Search for the cell housing the specified text and yield its [X, Y] center coordinate. 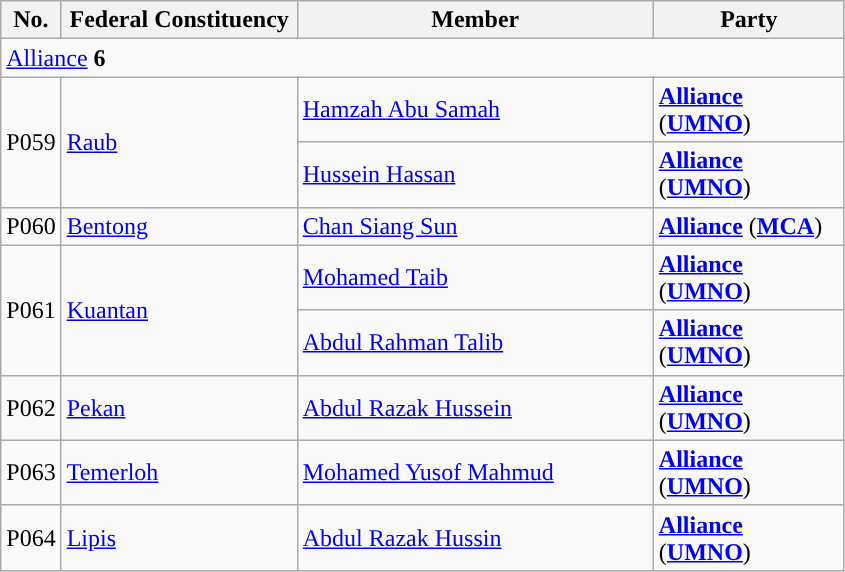
Mohamed Yusof Mahmud [475, 472]
P064 [31, 538]
Hussein Hassan [475, 174]
Alliance 6 [423, 58]
Abdul Rahman Talib [475, 342]
P063 [31, 472]
Bentong [179, 226]
Pekan [179, 408]
Party [748, 20]
Chan Siang Sun [475, 226]
Raub [179, 142]
Lipis [179, 538]
P061 [31, 310]
Alliance (MCA) [748, 226]
Temerloh [179, 472]
P062 [31, 408]
Member [475, 20]
Hamzah Abu Samah [475, 110]
P059 [31, 142]
Abdul Razak Hussein [475, 408]
P060 [31, 226]
Abdul Razak Hussin [475, 538]
Kuantan [179, 310]
Mohamed Taib [475, 278]
No. [31, 20]
Federal Constituency [179, 20]
